Pinpoint the cell where the given text exists, returning its (x, y) midpoint coordinate. 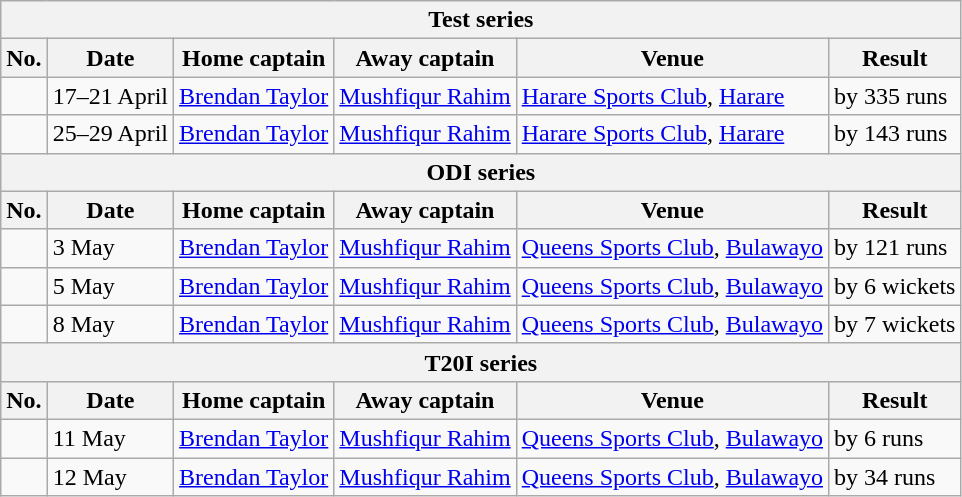
ODI series (481, 172)
T20I series (481, 362)
by 6 wickets (895, 286)
by 6 runs (895, 438)
3 May (110, 248)
by 335 runs (895, 96)
by 121 runs (895, 248)
5 May (110, 286)
11 May (110, 438)
12 May (110, 477)
by 143 runs (895, 134)
25–29 April (110, 134)
by 34 runs (895, 477)
17–21 April (110, 96)
Test series (481, 20)
8 May (110, 324)
by 7 wickets (895, 324)
